Scan for the cell matching the given text and deliver its (x, y) coordinate at center. 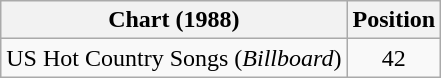
42 (394, 58)
Position (394, 20)
US Hot Country Songs (Billboard) (174, 58)
Chart (1988) (174, 20)
